Output the [X, Y] coordinate of the center of the cell containing the given text.  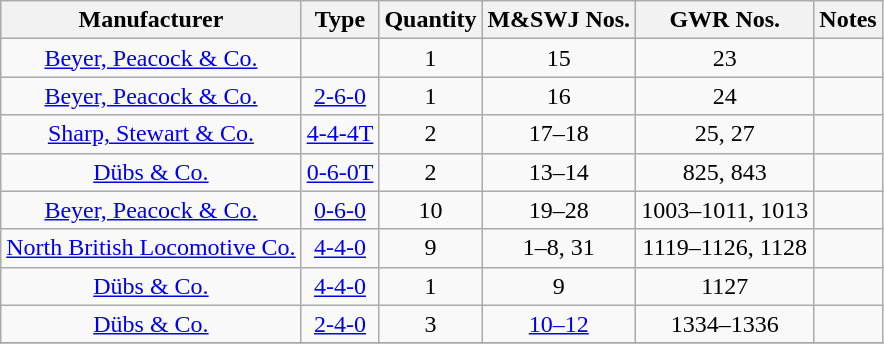
15 [559, 58]
Sharp, Stewart & Co. [151, 134]
3 [430, 324]
Manufacturer [151, 20]
25, 27 [725, 134]
0-6-0T [340, 172]
4-4-4T [340, 134]
Notes [848, 20]
10–12 [559, 324]
13–14 [559, 172]
North British Locomotive Co. [151, 248]
GWR Nos. [725, 20]
19–28 [559, 210]
1119–1126, 1128 [725, 248]
1334–1336 [725, 324]
16 [559, 96]
1127 [725, 286]
17–18 [559, 134]
825, 843 [725, 172]
2-4-0 [340, 324]
1–8, 31 [559, 248]
Quantity [430, 20]
M&SWJ Nos. [559, 20]
1003–1011, 1013 [725, 210]
23 [725, 58]
2-6-0 [340, 96]
24 [725, 96]
0-6-0 [340, 210]
10 [430, 210]
Type [340, 20]
